Find where the given text appears and provide that cell's center as (X, Y) coordinate. 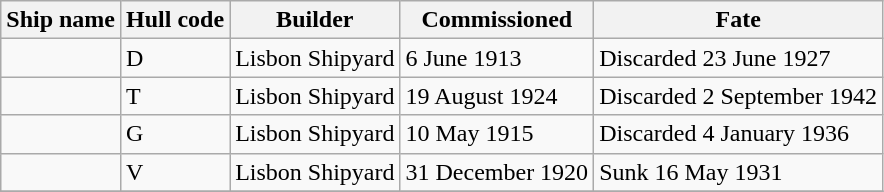
6 June 1913 (497, 58)
D (176, 58)
19 August 1924 (497, 96)
Discarded 4 January 1936 (738, 134)
T (176, 96)
G (176, 134)
10 May 1915 (497, 134)
Discarded 23 June 1927 (738, 58)
31 December 1920 (497, 172)
Discarded 2 September 1942 (738, 96)
Commissioned (497, 20)
Builder (315, 20)
Hull code (176, 20)
Sunk 16 May 1931 (738, 172)
Fate (738, 20)
Ship name (61, 20)
V (176, 172)
